Search for the cell housing the specified text and yield its (x, y) center coordinate. 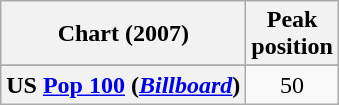
US Pop 100 (Billboard) (124, 85)
50 (292, 85)
Chart (2007) (124, 34)
Peakposition (292, 34)
